Identify which cell holds the provided text, then report its [X, Y] central coordinate. 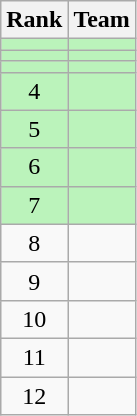
10 [34, 319]
Rank [34, 20]
6 [34, 167]
8 [34, 243]
5 [34, 129]
9 [34, 281]
12 [34, 395]
7 [34, 205]
4 [34, 91]
Team [102, 20]
11 [34, 357]
